For the text-containing cell, return its midpoint in [x, y] coordinate format. 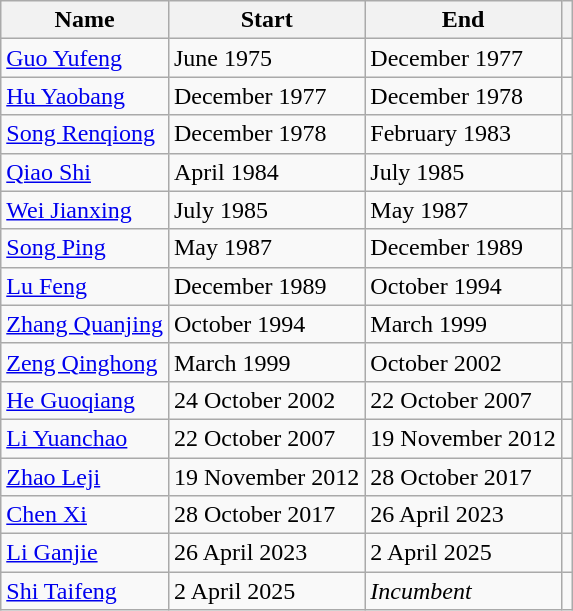
Hu Yaobang [85, 96]
Shi Taifeng [85, 591]
April 1984 [266, 172]
Start [266, 20]
Zhao Leji [85, 477]
Zhang Quanjing [85, 324]
Guo Yufeng [85, 58]
February 1983 [463, 134]
Qiao Shi [85, 172]
Wei Jianxing [85, 210]
24 October 2002 [266, 400]
He Guoqiang [85, 400]
October 2002 [463, 362]
Chen Xi [85, 515]
Name [85, 20]
Incumbent [463, 591]
Li Ganjie [85, 553]
Song Ping [85, 248]
Lu Feng [85, 286]
End [463, 20]
Li Yuanchao [85, 438]
Song Renqiong [85, 134]
June 1975 [266, 58]
Zeng Qinghong [85, 362]
